Detect which cell encompasses the target text, then output its [x, y] center coordinate. 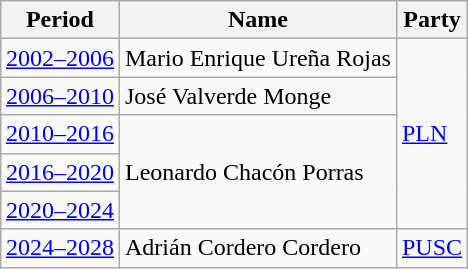
José Valverde Monge [258, 96]
2002–2006 [60, 58]
PUSC [432, 248]
Period [60, 20]
Mario Enrique Ureña Rojas [258, 58]
2024–2028 [60, 248]
2006–2010 [60, 96]
Party [432, 20]
Adrián Cordero Cordero [258, 248]
2020–2024 [60, 210]
PLN [432, 134]
Leonardo Chacón Porras [258, 172]
Name [258, 20]
2010–2016 [60, 134]
2016–2020 [60, 172]
